From the cell containing the given text, extract its center point as (x, y) coordinate. 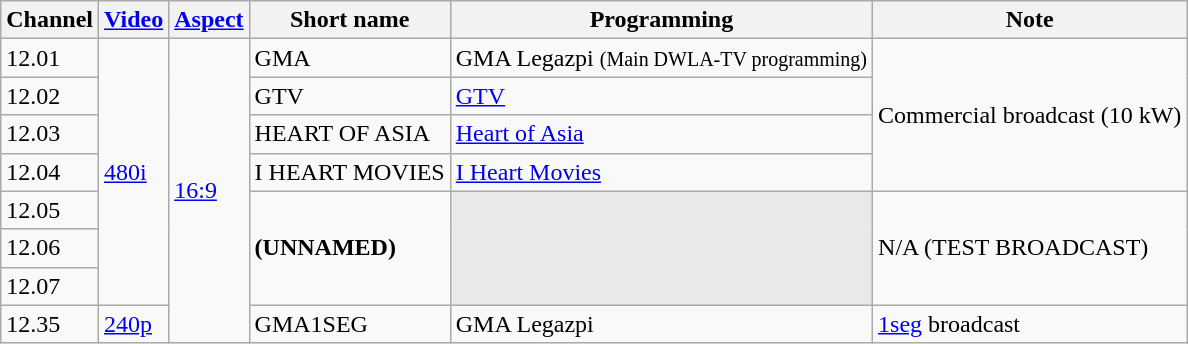
Heart of Asia (661, 134)
Aspect (209, 20)
12.02 (50, 96)
Short name (350, 20)
N/A (TEST BROADCAST) (1030, 248)
HEART OF ASIA (350, 134)
GMA Legazpi (Main DWLA-TV programming) (661, 58)
(UNNAMED) (350, 248)
480i (134, 172)
12.35 (50, 324)
Commercial broadcast (10 kW) (1030, 115)
12.03 (50, 134)
Note (1030, 20)
Programming (661, 20)
12.05 (50, 210)
12.04 (50, 172)
12.06 (50, 248)
16:9 (209, 191)
Video (134, 20)
12.07 (50, 286)
I Heart Movies (661, 172)
GMA (350, 58)
12.01 (50, 58)
GMA1SEG (350, 324)
240p (134, 324)
Channel (50, 20)
1seg broadcast (1030, 324)
GMA Legazpi (661, 324)
I HEART MOVIES (350, 172)
